Capture the cell that displays the provided text and extract its (x, y) central coordinate. 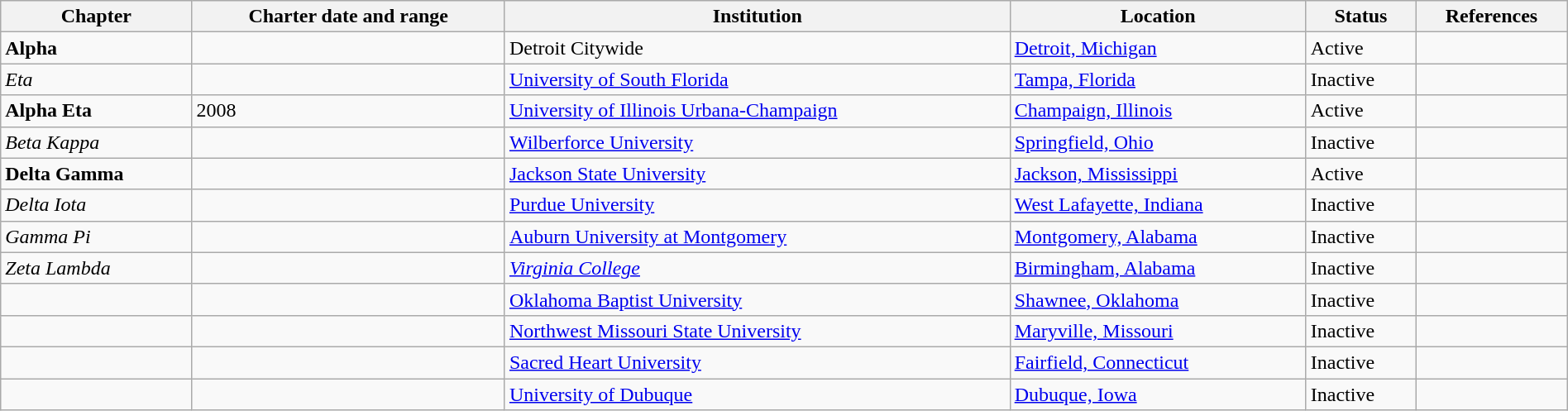
Detroit Citywide (758, 48)
Auburn University at Montgomery (758, 237)
University of Illinois Urbana-Champaign (758, 111)
Delta Gamma (96, 174)
Institution (758, 17)
Eta (96, 79)
Location (1158, 17)
Status (1360, 17)
References (1492, 17)
Purdue University (758, 205)
Tampa, Florida (1158, 79)
Zeta Lambda (96, 268)
Virginia College (758, 268)
Beta Kappa (96, 142)
Wilberforce University (758, 142)
Oklahoma Baptist University (758, 299)
Detroit, Michigan (1158, 48)
Maryville, Missouri (1158, 331)
Fairfield, Connecticut (1158, 362)
Gamma Pi (96, 237)
Springfield, Ohio (1158, 142)
Alpha Eta (96, 111)
Montgomery, Alabama (1158, 237)
Champaign, Illinois (1158, 111)
Alpha (96, 48)
Shawnee, Oklahoma (1158, 299)
Jackson, Mississippi (1158, 174)
Charter date and range (348, 17)
Chapter (96, 17)
West Lafayette, Indiana (1158, 205)
2008 (348, 111)
Northwest Missouri State University (758, 331)
Delta Iota (96, 205)
Sacred Heart University (758, 362)
University of Dubuque (758, 394)
Jackson State University (758, 174)
Birmingham, Alabama (1158, 268)
University of South Florida (758, 79)
Dubuque, Iowa (1158, 394)
